Detect which cell encompasses the target text, then output its (X, Y) center coordinate. 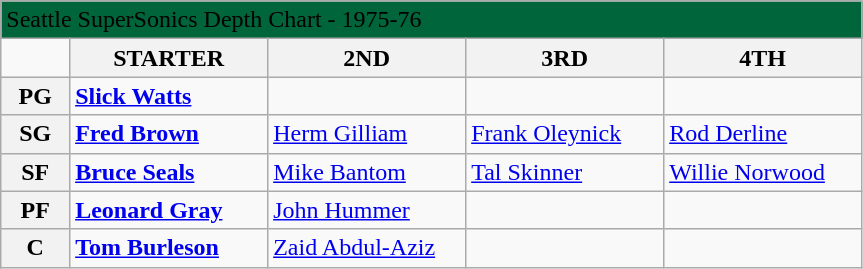
STARTER (169, 58)
3RD (565, 58)
Fred Brown (169, 134)
Tal Skinner (565, 172)
Seattle SuperSonics Depth Chart - 1975-76 (432, 20)
PF (36, 210)
SF (36, 172)
Tom Burleson (169, 248)
Frank Oleynick (565, 134)
C (36, 248)
4TH (763, 58)
Leonard Gray (169, 210)
PG (36, 96)
Willie Norwood (763, 172)
John Hummer (367, 210)
Slick Watts (169, 96)
Mike Bantom (367, 172)
Bruce Seals (169, 172)
SG (36, 134)
Rod Derline (763, 134)
Zaid Abdul-Aziz (367, 248)
Herm Gilliam (367, 134)
2ND (367, 58)
